Determine the (X, Y) coordinate at the center of the cell enclosing the given text.  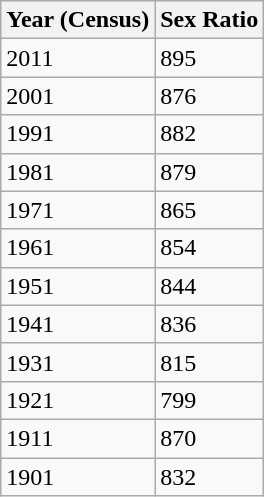
854 (210, 248)
799 (210, 400)
815 (210, 362)
895 (210, 58)
Year (Census) (78, 20)
876 (210, 96)
1981 (78, 172)
Sex Ratio (210, 20)
1921 (78, 400)
1951 (78, 286)
836 (210, 324)
832 (210, 477)
1901 (78, 477)
1971 (78, 210)
870 (210, 438)
2001 (78, 96)
1961 (78, 248)
1941 (78, 324)
865 (210, 210)
1911 (78, 438)
879 (210, 172)
1931 (78, 362)
2011 (78, 58)
1991 (78, 134)
882 (210, 134)
844 (210, 286)
